Identify which cell holds the provided text, then report its [x, y] central coordinate. 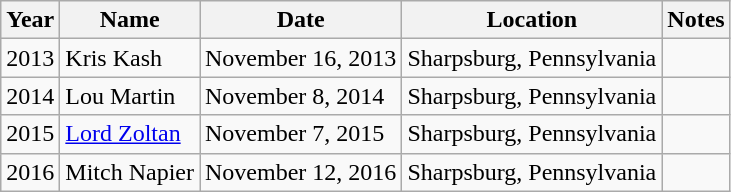
Mitch Napier [130, 172]
2014 [30, 96]
November 8, 2014 [301, 96]
November 7, 2015 [301, 134]
November 16, 2013 [301, 58]
Notes [696, 20]
Location [532, 20]
Kris Kash [130, 58]
2013 [30, 58]
Date [301, 20]
Name [130, 20]
Year [30, 20]
2015 [30, 134]
Lou Martin [130, 96]
Lord Zoltan [130, 134]
November 12, 2016 [301, 172]
2016 [30, 172]
